Extract the [x, y] coordinate from the center of the cell holding the provided text.  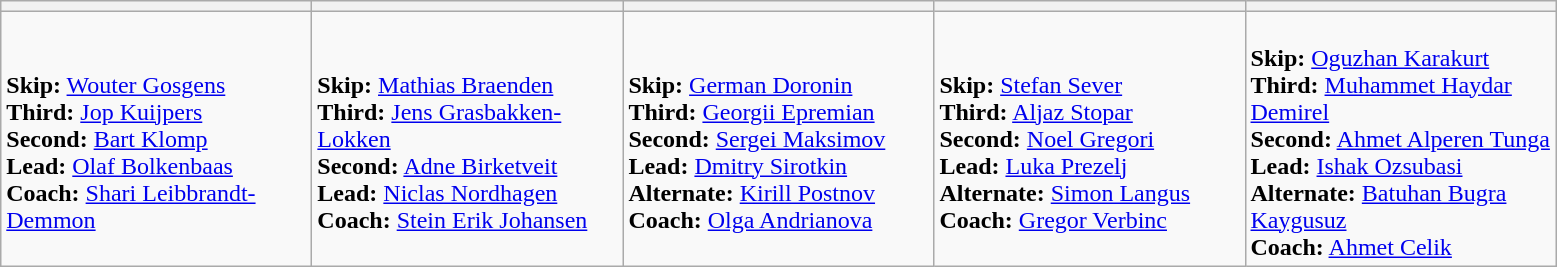
Skip: Wouter Gosgens Third: Jop Kuijpers Second: Bart Klomp Lead: Olaf Bolkenbaas Coach: Shari Leibbrandt-Demmon [156, 139]
Skip: German Doronin Third: Georgii Epremian Second: Sergei Maksimov Lead: Dmitry Sirotkin Alternate: Kirill Postnov Coach: Olga Andrianova [778, 139]
Skip: Stefan Sever Third: Aljaz Stopar Second: Noel Gregori Lead: Luka Prezelj Alternate: Simon Langus Coach: Gregor Verbinc [1090, 139]
Skip: Mathias Braenden Third: Jens Grasbakken-Lokken Second: Adne Birketveit Lead: Niclas Nordhagen Coach: Stein Erik Johansen [468, 139]
